Identify which cell holds the provided text, then report its (x, y) central coordinate. 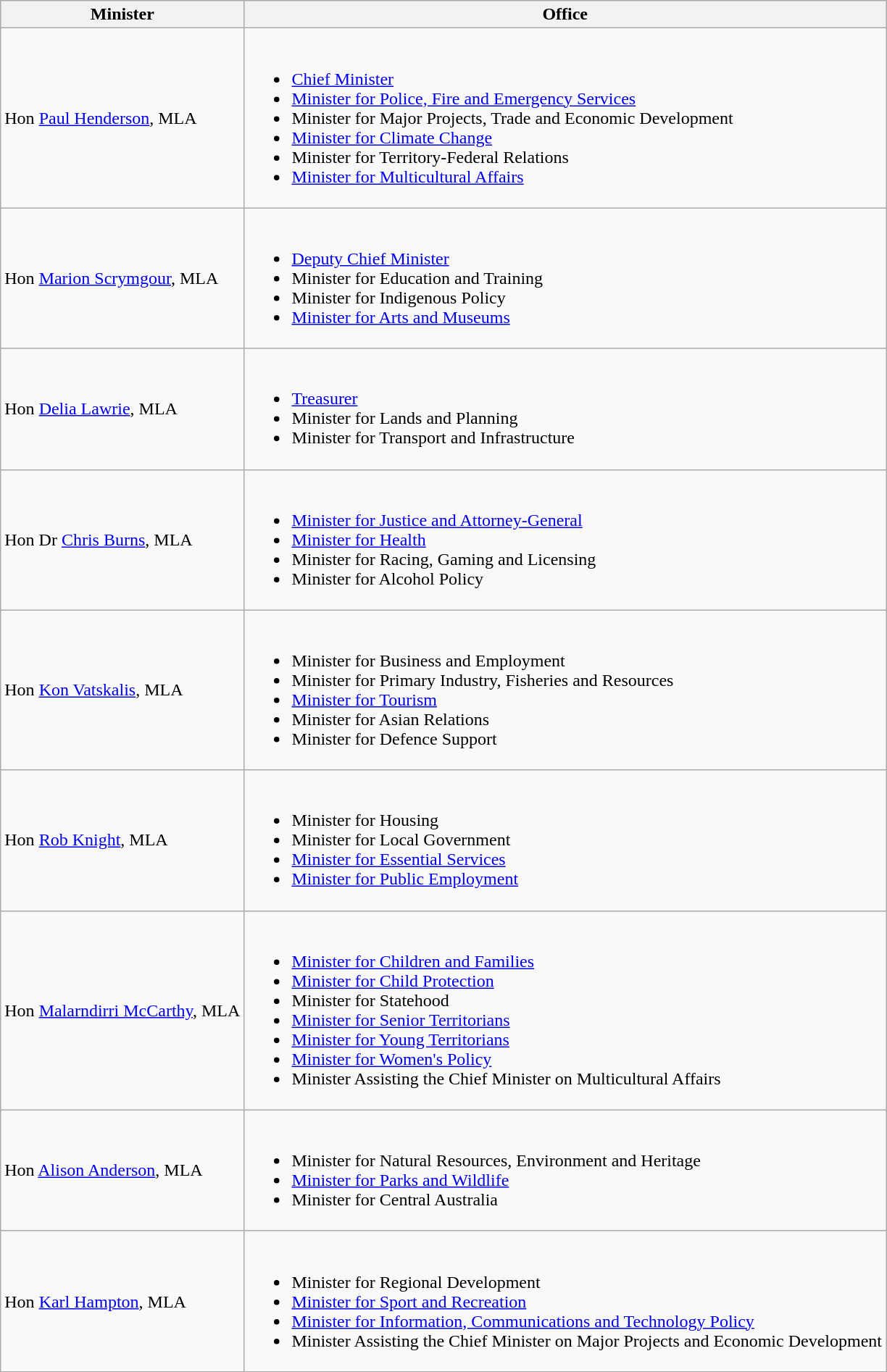
Hon Alison Anderson, MLA (122, 1171)
Hon Malarndirri McCarthy, MLA (122, 1010)
Hon Marion Scrymgour, MLA (122, 278)
Minister (122, 14)
Hon Karl Hampton, MLA (122, 1301)
Hon Rob Knight, MLA (122, 840)
Office (565, 14)
Hon Dr Chris Burns, MLA (122, 540)
Deputy Chief MinisterMinister for Education and TrainingMinister for Indigenous PolicyMinister for Arts and Museums (565, 278)
Minister for Natural Resources, Environment and HeritageMinister for Parks and WildlifeMinister for Central Australia (565, 1171)
TreasurerMinister for Lands and PlanningMinister for Transport and Infrastructure (565, 409)
Minister for HousingMinister for Local GovernmentMinister for Essential ServicesMinister for Public Employment (565, 840)
Hon Kon Vatskalis, MLA (122, 690)
Hon Paul Henderson, MLA (122, 118)
Minister for Justice and Attorney-GeneralMinister for HealthMinister for Racing, Gaming and LicensingMinister for Alcohol Policy (565, 540)
Hon Delia Lawrie, MLA (122, 409)
